Output the [X, Y] coordinate of the center of the cell containing the given text.  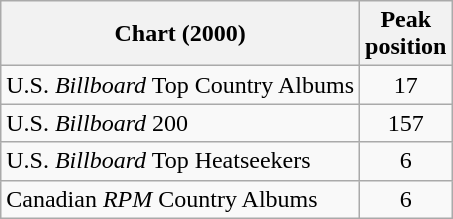
17 [406, 85]
157 [406, 123]
Chart (2000) [180, 34]
Canadian RPM Country Albums [180, 199]
Peakposition [406, 34]
U.S. Billboard Top Heatseekers [180, 161]
U.S. Billboard Top Country Albums [180, 85]
U.S. Billboard 200 [180, 123]
